Identify which cell holds the provided text, then report its [X, Y] central coordinate. 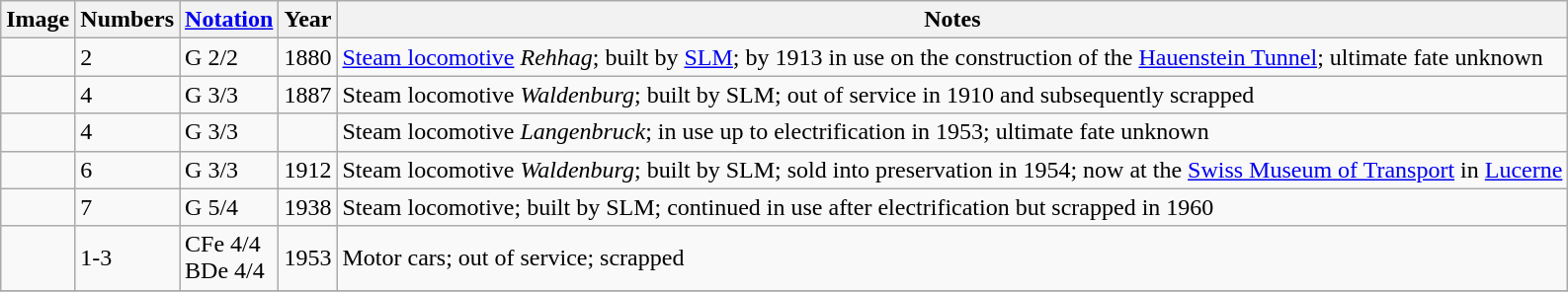
1953 [308, 258]
Year [308, 20]
1-3 [127, 258]
1938 [308, 207]
Steam locomotive Rehhag; built by SLM; by 1913 in use on the construction of the Hauenstein Tunnel; ultimate fate unknown [952, 57]
G 5/4 [229, 207]
1887 [308, 95]
2 [127, 57]
Numbers [127, 20]
Motor cars; out of service; scrapped [952, 258]
Image [38, 20]
Steam locomotive Langenbruck; in use up to electrification in 1953; ultimate fate unknown [952, 132]
Notation [229, 20]
Steam locomotive Waldenburg; built by SLM; sold into preservation in 1954; now at the Swiss Museum of Transport in Lucerne [952, 170]
Steam locomotive Waldenburg; built by SLM; out of service in 1910 and subsequently scrapped [952, 95]
Notes [952, 20]
1912 [308, 170]
7 [127, 207]
6 [127, 170]
1880 [308, 57]
G 2/2 [229, 57]
CFe 4/4BDe 4/4 [229, 258]
Steam locomotive; built by SLM; continued in use after electrification but scrapped in 1960 [952, 207]
